Provide the (x, y) coordinate of the cell's center where the given text is located.  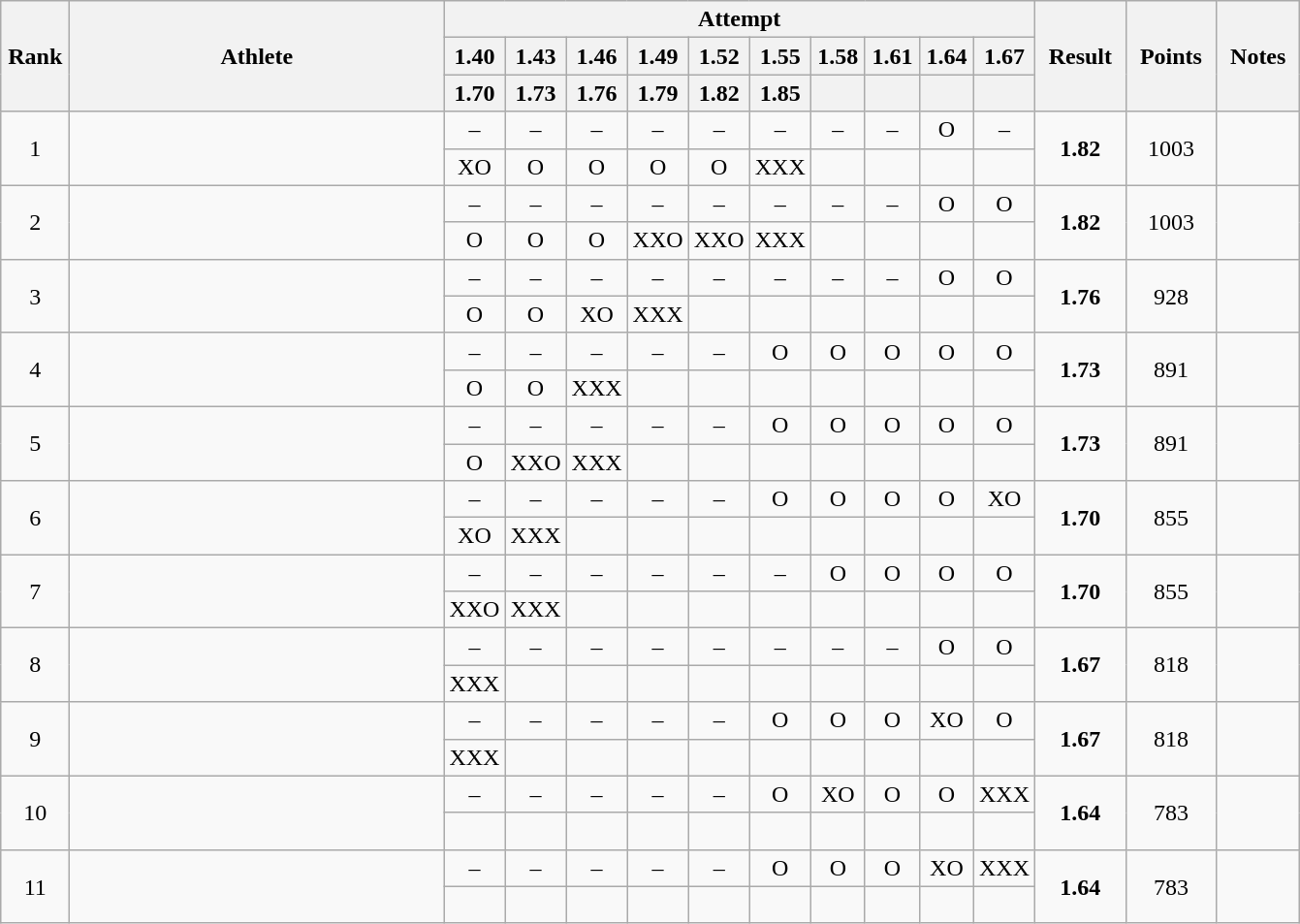
Result (1081, 56)
1.61 (892, 56)
4 (35, 369)
1.55 (779, 56)
Points (1171, 56)
11 (35, 886)
1.46 (597, 56)
5 (35, 443)
1.40 (475, 56)
1.52 (719, 56)
1 (35, 148)
6 (35, 518)
1.85 (779, 93)
3 (35, 296)
1.43 (535, 56)
1.79 (657, 93)
Attempt (740, 19)
8 (35, 665)
Notes (1258, 56)
2 (35, 222)
Athlete (257, 56)
928 (1171, 296)
1.49 (657, 56)
9 (35, 739)
10 (35, 812)
7 (35, 591)
Rank (35, 56)
1.58 (838, 56)
